Capture the cell that displays the provided text and extract its (x, y) central coordinate. 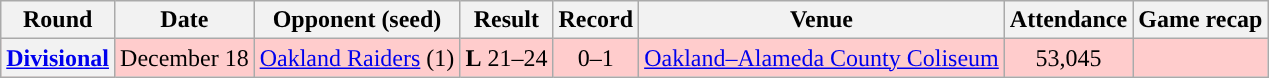
Oakland Raiders (1) (357, 58)
53,045 (1068, 58)
L 21–24 (506, 58)
Result (506, 20)
Opponent (seed) (357, 20)
Venue (822, 20)
Round (58, 20)
December 18 (185, 58)
Oakland–Alameda County Coliseum (822, 58)
Game recap (1200, 20)
Divisional (58, 58)
Record (596, 20)
Date (185, 20)
Attendance (1068, 20)
0–1 (596, 58)
